Output the (X, Y) coordinate of the center of the cell containing the given text.  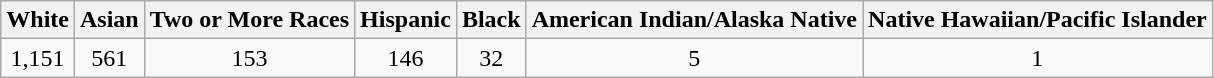
153 (249, 58)
American Indian/Alaska Native (694, 20)
1 (1038, 58)
Asian (109, 20)
561 (109, 58)
White (38, 20)
Two or More Races (249, 20)
Hispanic (406, 20)
146 (406, 58)
Native Hawaiian/Pacific Islander (1038, 20)
1,151 (38, 58)
5 (694, 58)
Black (491, 20)
32 (491, 58)
